For the text-containing cell, return its midpoint in (X, Y) coordinate format. 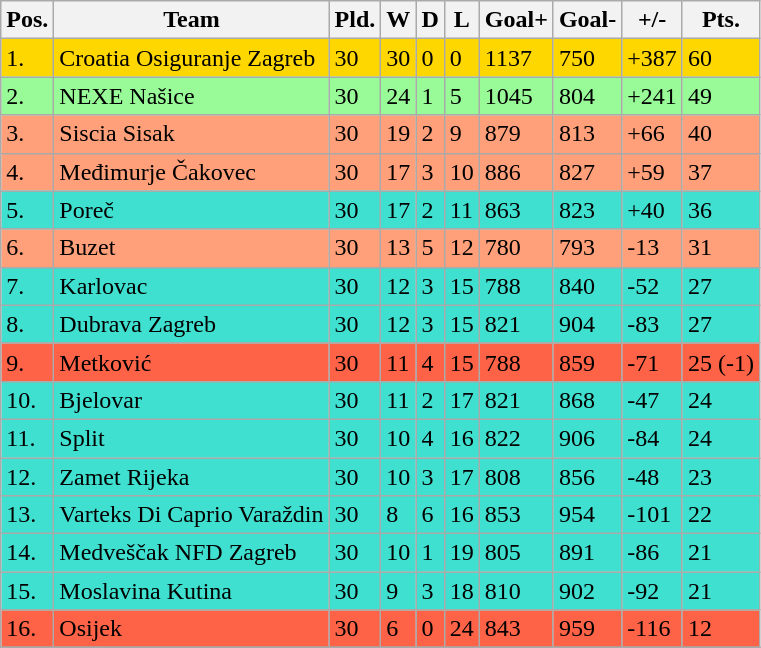
-47 (652, 400)
Pts. (720, 20)
823 (587, 210)
Poreč (192, 210)
8 (398, 515)
856 (587, 477)
Metković (192, 362)
827 (587, 172)
906 (587, 438)
Osijek (192, 629)
-83 (652, 324)
808 (516, 477)
859 (587, 362)
Dubrava Zagreb (192, 324)
-92 (652, 591)
16. (28, 629)
Siscia Sisak (192, 134)
853 (516, 515)
5. (28, 210)
7. (28, 286)
Goal- (587, 20)
+241 (652, 96)
Karlovac (192, 286)
L (462, 20)
W (398, 20)
902 (587, 591)
Varteks Di Caprio Varaždin (192, 515)
886 (516, 172)
Pld. (355, 20)
23 (720, 477)
+387 (652, 58)
2. (28, 96)
NEXE Našice (192, 96)
-86 (652, 553)
11. (28, 438)
Moslavina Kutina (192, 591)
Bjelovar (192, 400)
49 (720, 96)
843 (516, 629)
25 (-1) (720, 362)
959 (587, 629)
810 (516, 591)
793 (587, 248)
Team (192, 20)
+66 (652, 134)
6. (28, 248)
-84 (652, 438)
Pos. (28, 20)
+59 (652, 172)
1045 (516, 96)
Međimurje Čakovec (192, 172)
863 (516, 210)
868 (587, 400)
14. (28, 553)
37 (720, 172)
13 (398, 248)
891 (587, 553)
840 (587, 286)
12. (28, 477)
18 (462, 591)
9. (28, 362)
-71 (652, 362)
822 (516, 438)
804 (587, 96)
60 (720, 58)
15. (28, 591)
Buzet (192, 248)
+40 (652, 210)
-52 (652, 286)
8. (28, 324)
1. (28, 58)
780 (516, 248)
-101 (652, 515)
813 (587, 134)
805 (516, 553)
4. (28, 172)
Zamet Rijeka (192, 477)
1137 (516, 58)
22 (720, 515)
31 (720, 248)
36 (720, 210)
879 (516, 134)
-13 (652, 248)
Croatia Osiguranje Zagreb (192, 58)
Medveščak NFD Zagreb (192, 553)
Split (192, 438)
-116 (652, 629)
954 (587, 515)
Goal+ (516, 20)
750 (587, 58)
-48 (652, 477)
+/- (652, 20)
10. (28, 400)
D (430, 20)
13. (28, 515)
40 (720, 134)
3. (28, 134)
904 (587, 324)
